Determine the [x, y] coordinate at the center of the cell enclosing the given text.  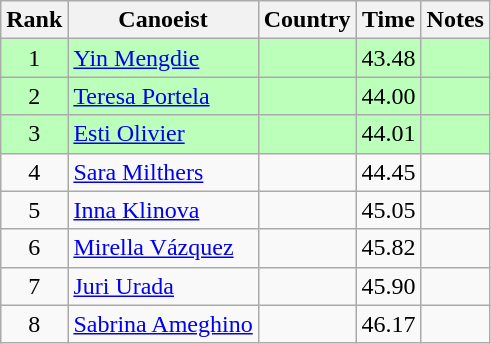
3 [34, 134]
4 [34, 172]
44.00 [388, 96]
45.90 [388, 286]
Inna Klinova [163, 210]
Juri Urada [163, 286]
44.45 [388, 172]
Sara Milthers [163, 172]
Rank [34, 20]
44.01 [388, 134]
Country [307, 20]
2 [34, 96]
1 [34, 58]
Yin Mengdie [163, 58]
Esti Olivier [163, 134]
8 [34, 324]
45.05 [388, 210]
Time [388, 20]
Mirella Vázquez [163, 248]
5 [34, 210]
46.17 [388, 324]
Teresa Portela [163, 96]
Notes [455, 20]
43.48 [388, 58]
6 [34, 248]
7 [34, 286]
45.82 [388, 248]
Sabrina Ameghino [163, 324]
Canoeist [163, 20]
